Search for the cell housing the specified text and yield its [x, y] center coordinate. 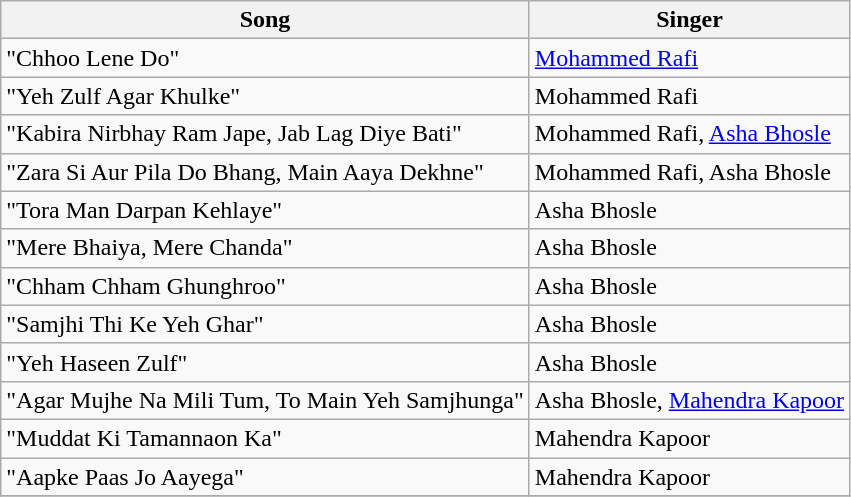
Asha Bhosle, Mahendra Kapoor [689, 400]
"Samjhi Thi Ke Yeh Ghar" [266, 324]
Singer [689, 20]
"Aapke Paas Jo Aayega" [266, 477]
"Tora Man Darpan Kehlaye" [266, 210]
"Yeh Haseen Zulf" [266, 362]
Song [266, 20]
"Mere Bhaiya, Mere Chanda" [266, 248]
"Kabira Nirbhay Ram Jape, Jab Lag Diye Bati" [266, 134]
"Yeh Zulf Agar Khulke" [266, 96]
"Muddat Ki Tamannaon Ka" [266, 438]
"Zara Si Aur Pila Do Bhang, Main Aaya Dekhne" [266, 172]
"Chhoo Lene Do" [266, 58]
"Agar Mujhe Na Mili Tum, To Main Yeh Samjhunga" [266, 400]
"Chham Chham Ghunghroo" [266, 286]
